Detect which cell encompasses the target text, then output its [X, Y] center coordinate. 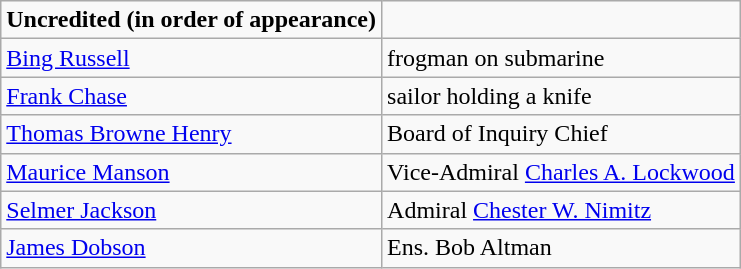
Bing Russell [192, 58]
Frank Chase [192, 96]
Vice-Admiral Charles A. Lockwood [562, 172]
Ens. Bob Altman [562, 248]
Uncredited (in order of appearance) [192, 20]
sailor holding a knife [562, 96]
Selmer Jackson [192, 210]
Maurice Manson [192, 172]
James Dobson [192, 248]
frogman on submarine [562, 58]
Board of Inquiry Chief [562, 134]
Admiral Chester W. Nimitz [562, 210]
Thomas Browne Henry [192, 134]
